Locate the cell with the specified text and output its [x, y] center coordinate. 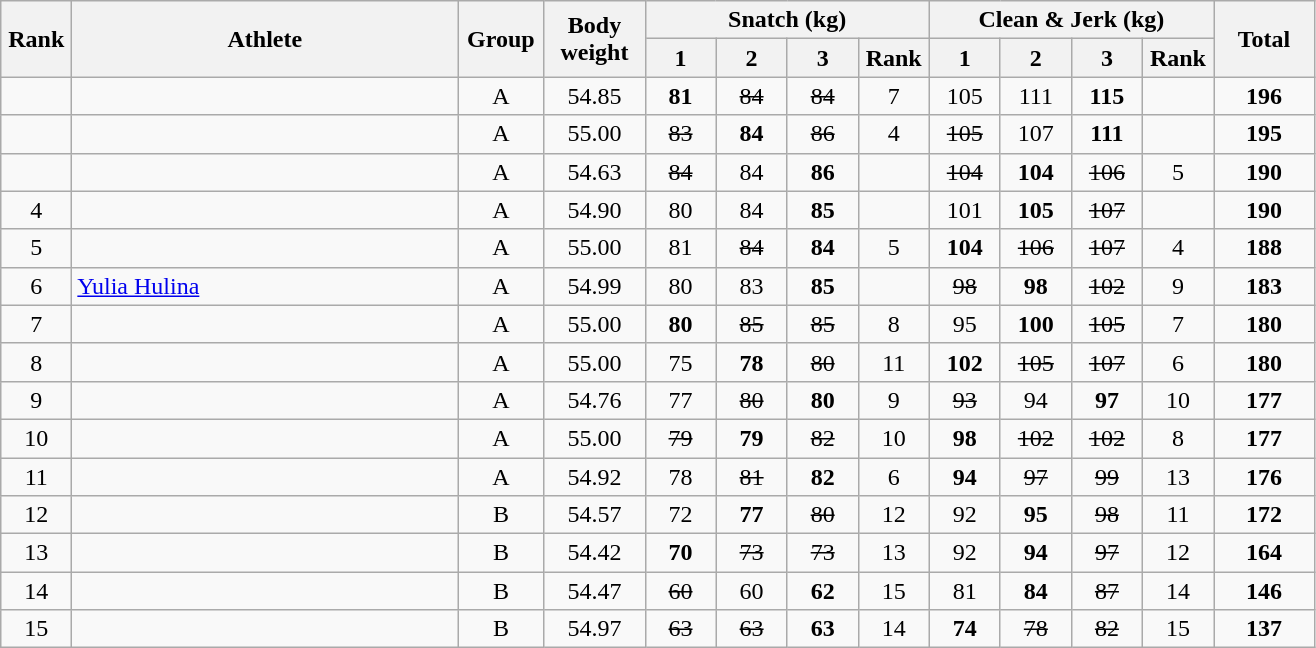
54.99 [594, 286]
Group [501, 39]
54.47 [594, 591]
54.76 [594, 400]
54.97 [594, 629]
146 [1264, 591]
176 [1264, 477]
183 [1264, 286]
54.92 [594, 477]
Clean & Jerk (kg) [1071, 20]
Athlete [265, 39]
54.85 [594, 96]
115 [1106, 96]
72 [680, 515]
195 [1264, 134]
62 [822, 591]
54.57 [594, 515]
172 [1264, 515]
54.63 [594, 172]
100 [1036, 324]
75 [680, 362]
196 [1264, 96]
Yulia Hulina [265, 286]
188 [1264, 248]
Body weight [594, 39]
101 [964, 210]
54.90 [594, 210]
74 [964, 629]
137 [1264, 629]
93 [964, 400]
99 [1106, 477]
Total [1264, 39]
87 [1106, 591]
54.42 [594, 553]
70 [680, 553]
Snatch (kg) [787, 20]
164 [1264, 553]
